Output the [x, y] coordinate of the center of the cell containing the given text.  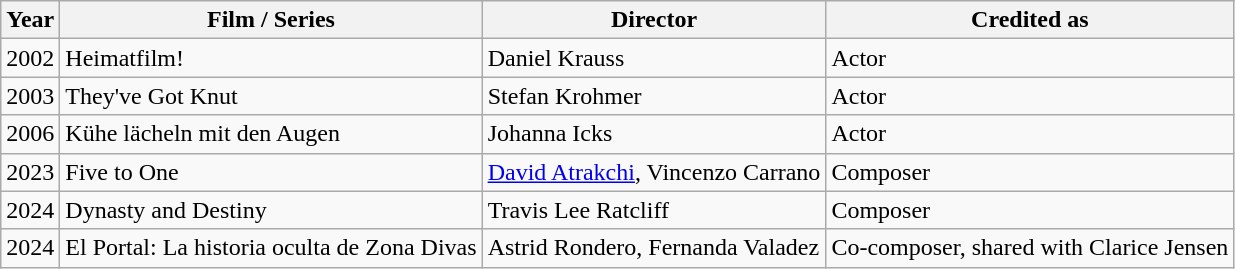
El Portal: La historia oculta de Zona Divas [271, 248]
Director [654, 20]
Kühe lächeln mit den Augen [271, 134]
2006 [30, 134]
Five to One [271, 172]
2003 [30, 96]
2023 [30, 172]
Johanna Icks [654, 134]
Co-composer, shared with Clarice Jensen [1030, 248]
Astrid Rondero, Fernanda Valadez [654, 248]
Film / Series [271, 20]
Dynasty and Destiny [271, 210]
Travis Lee Ratcliff [654, 210]
Stefan Krohmer [654, 96]
Credited as [1030, 20]
Year [30, 20]
Daniel Krauss [654, 58]
They've Got Knut [271, 96]
2002 [30, 58]
David Atrakchi, Vincenzo Carrano [654, 172]
Heimatfilm! [271, 58]
